Locate the cell with the specified text and output its [x, y] center coordinate. 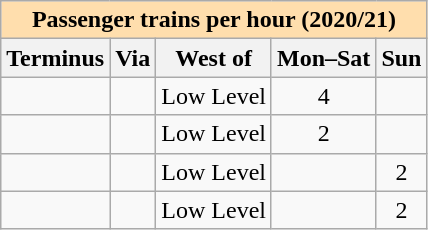
4 [323, 96]
Via [133, 58]
Mon–Sat [323, 58]
Terminus [56, 58]
West of [214, 58]
Sun [402, 58]
Passenger trains per hour (2020/21) [214, 20]
